Locate the cell with the specified text and output its [x, y] center coordinate. 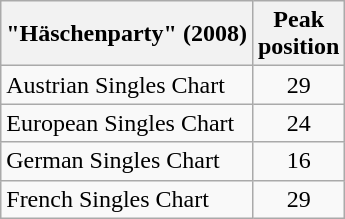
24 [298, 123]
European Singles Chart [127, 123]
16 [298, 161]
German Singles Chart [127, 161]
"Häschenparty" (2008) [127, 34]
Peakposition [298, 34]
French Singles Chart [127, 199]
Austrian Singles Chart [127, 85]
